Return [x, y] of the center of cell containing provided text 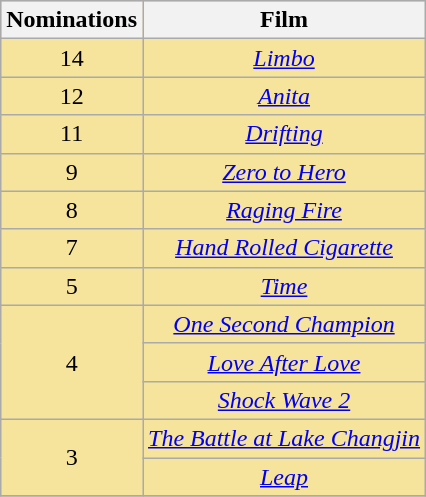
9 [72, 172]
Shock Wave 2 [284, 400]
Time [284, 286]
Hand Rolled Cigarette [284, 248]
11 [72, 134]
Leap [284, 477]
Film [284, 20]
5 [72, 286]
8 [72, 210]
The Battle at Lake Changjin [284, 438]
One Second Champion [284, 324]
7 [72, 248]
Love After Love [284, 362]
4 [72, 362]
Raging Fire [284, 210]
3 [72, 457]
Drifting [284, 134]
14 [72, 58]
Limbo [284, 58]
12 [72, 96]
Anita [284, 96]
Zero to Hero [284, 172]
Nominations [72, 20]
